Find where the given text appears and provide that cell's center as (X, Y) coordinate. 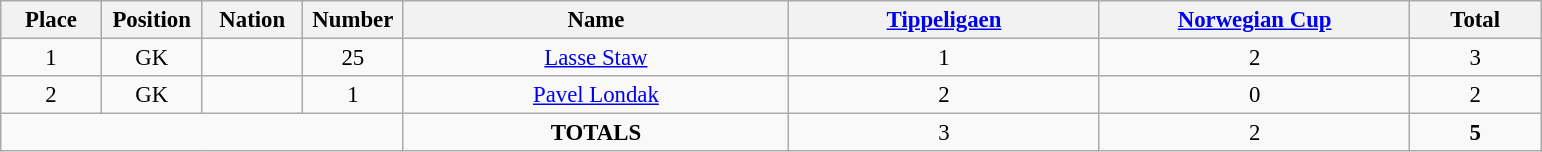
Position (152, 20)
Number (354, 20)
Norwegian Cup (1254, 20)
Pavel Londak (596, 95)
Nation (252, 20)
TOTALS (596, 133)
Tippeligaen (944, 20)
Place (52, 20)
0 (1254, 95)
5 (1476, 133)
Name (596, 20)
Total (1476, 20)
Lasse Staw (596, 58)
25 (354, 58)
